Return (x, y) of the center of cell containing provided text 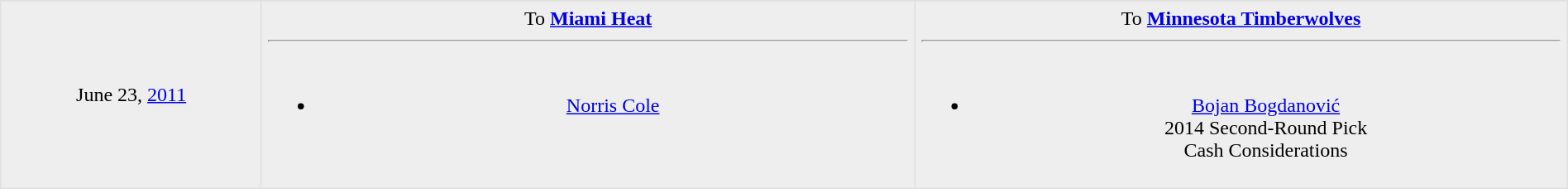
June 23, 2011 (131, 94)
To Miami Heat Norris Cole (587, 94)
To Minnesota Timberwolves Bojan Bogdanović2014 Second-Round PickCash Considerations (1241, 94)
